Determine the [X, Y] coordinate at the center of the cell enclosing the given text.  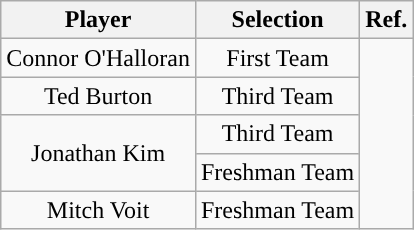
First Team [277, 58]
Jonathan Kim [98, 153]
Connor O'Halloran [98, 58]
Mitch Voit [98, 210]
Player [98, 20]
Selection [277, 20]
Ref. [386, 20]
Ted Burton [98, 96]
